Locate the cell with the specified text and output its (x, y) center coordinate. 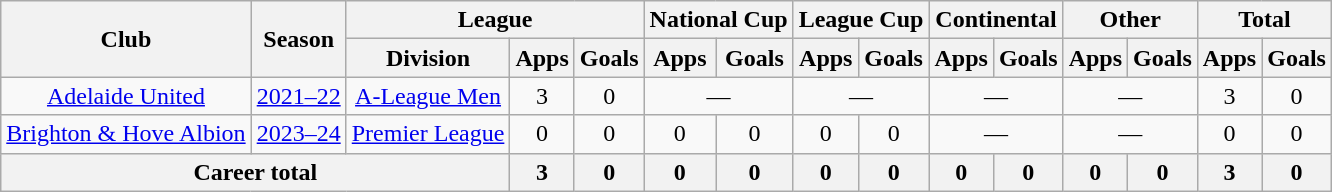
Adelaide United (126, 96)
Premier League (428, 134)
Other (1130, 20)
2023–24 (298, 134)
2021–22 (298, 96)
A-League Men (428, 96)
Continental (996, 20)
Club (126, 39)
Brighton & Hove Albion (126, 134)
League (495, 20)
National Cup (718, 20)
Season (298, 39)
Division (428, 58)
Career total (256, 172)
League Cup (861, 20)
Total (1264, 20)
